Return (x, y) of the center of cell containing provided text 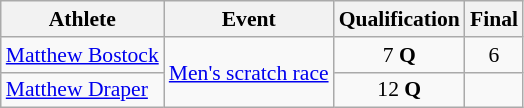
6 (494, 55)
Matthew Bostock (82, 55)
Final (494, 19)
Men's scratch race (249, 72)
Matthew Draper (82, 90)
Event (249, 19)
Athlete (82, 19)
Qualification (400, 19)
12 Q (400, 90)
7 Q (400, 55)
